Return [X, Y] of the center of cell containing provided text 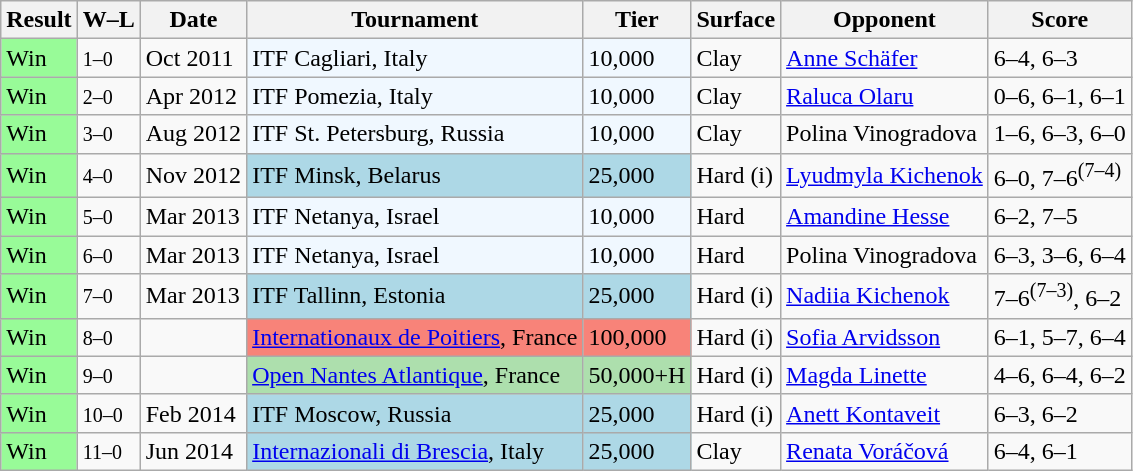
Renata Voráčová [885, 451]
4–0 [108, 176]
8–0 [108, 337]
Anett Kontaveit [885, 413]
Jun 2014 [193, 451]
Surface [736, 20]
Sofia Arvidsson [885, 337]
6–0 [108, 255]
Nadiia Kichenok [885, 296]
Feb 2014 [193, 413]
Internazionali di Brescia, Italy [415, 451]
6–4, 6–1 [1060, 451]
4–6, 6–4, 6–2 [1060, 375]
Apr 2012 [193, 96]
6–0, 7–6(7–4) [1060, 176]
Nov 2012 [193, 176]
7–6(7–3), 6–2 [1060, 296]
9–0 [108, 375]
7–0 [108, 296]
6–4, 6–3 [1060, 58]
Date [193, 20]
ITF St. Petersburg, Russia [415, 134]
ITF Tallinn, Estonia [415, 296]
Aug 2012 [193, 134]
3–0 [108, 134]
ITF Minsk, Belarus [415, 176]
6–3, 6–2 [1060, 413]
Score [1060, 20]
11–0 [108, 451]
Amandine Hesse [885, 217]
6–3, 3–6, 6–4 [1060, 255]
10–0 [108, 413]
6–2, 7–5 [1060, 217]
100,000 [637, 337]
6–1, 5–7, 6–4 [1060, 337]
ITF Moscow, Russia [415, 413]
Magda Linette [885, 375]
Tournament [415, 20]
Result [39, 20]
1–6, 6–3, 6–0 [1060, 134]
Anne Schäfer [885, 58]
ITF Pomezia, Italy [415, 96]
5–0 [108, 217]
2–0 [108, 96]
0–6, 6–1, 6–1 [1060, 96]
Opponent [885, 20]
Lyudmyla Kichenok [885, 176]
ITF Cagliari, Italy [415, 58]
Tier [637, 20]
50,000+H [637, 375]
Internationaux de Poitiers, France [415, 337]
Raluca Olaru [885, 96]
1–0 [108, 58]
Open Nantes Atlantique, France [415, 375]
Oct 2011 [193, 58]
W–L [108, 20]
